Return the [X, Y] coordinate for the center point of the cell that contains the specified text.  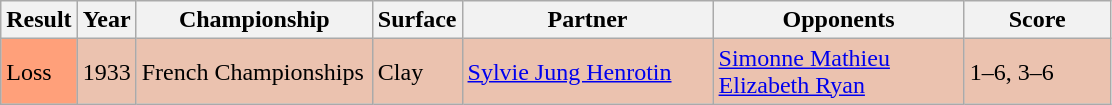
Score [1037, 20]
1933 [106, 72]
Partner [588, 20]
French Championships [254, 72]
Clay [417, 72]
Simonne Mathieu Elizabeth Ryan [838, 72]
Loss [39, 72]
1–6, 3–6 [1037, 72]
Result [39, 20]
Surface [417, 20]
Opponents [838, 20]
Championship [254, 20]
Year [106, 20]
Sylvie Jung Henrotin [588, 72]
